Return (x, y) of the center of cell containing provided text 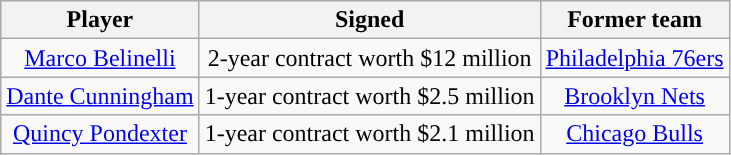
Signed (370, 20)
Player (100, 20)
Philadelphia 76ers (634, 58)
Chicago Bulls (634, 134)
Dante Cunningham (100, 96)
Marco Belinelli (100, 58)
Former team (634, 20)
Quincy Pondexter (100, 134)
1-year contract worth $2.1 million (370, 134)
1-year contract worth $2.5 million (370, 96)
2-year contract worth $12 million (370, 58)
Brooklyn Nets (634, 96)
